For the text-containing cell, return its midpoint in [X, Y] coordinate format. 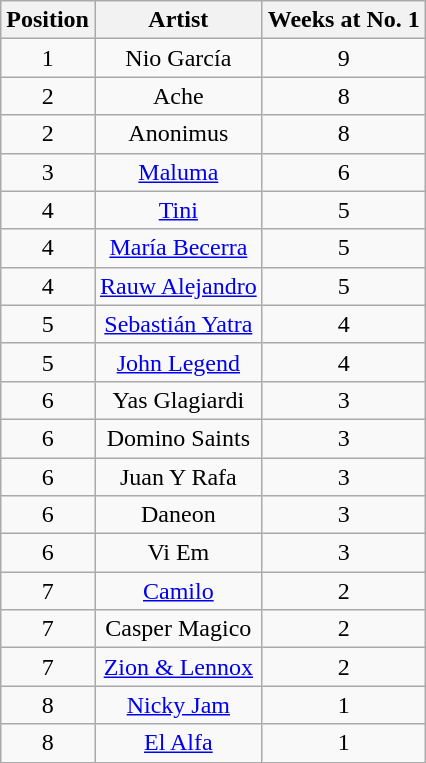
Weeks at No. 1 [344, 20]
Yas Glagiardi [178, 400]
María Becerra [178, 248]
Vi Em [178, 553]
Juan Y Rafa [178, 477]
John Legend [178, 362]
Ache [178, 96]
Domino Saints [178, 438]
Rauw Alejandro [178, 286]
Anonimus [178, 134]
Sebastián Yatra [178, 324]
Nio García [178, 58]
9 [344, 58]
Casper Magico [178, 629]
El Alfa [178, 743]
Position [48, 20]
Camilo [178, 591]
Maluma [178, 172]
Artist [178, 20]
Nicky Jam [178, 705]
Daneon [178, 515]
Tini [178, 210]
Zion & Lennox [178, 667]
